Extract the (X, Y) coordinate from the center of the cell holding the provided text.  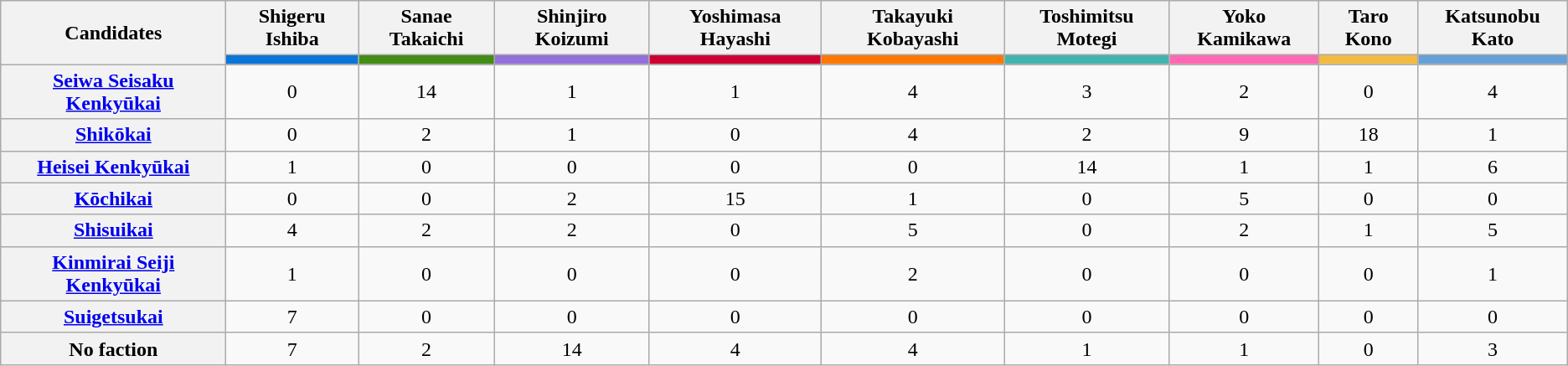
15 (735, 198)
Toshimitsu Motegi (1087, 28)
Suigetsukai (114, 317)
Yoshimasa Hayashi (735, 28)
Sanae Takaichi (427, 28)
Katsunobu Kato (1493, 28)
Kinmirai Seiji Kenkyūkai (114, 273)
Shinjiro Koizumi (572, 28)
Taro Kono (1368, 28)
18 (1368, 135)
Heisei Kenkyūkai (114, 167)
Shisuikai (114, 230)
No faction (114, 348)
Kōchikai (114, 198)
Shikōkai (114, 135)
Candidates (114, 33)
Yoko Kamikawa (1244, 28)
Takayuki Kobayashi (913, 28)
6 (1493, 167)
Shigeru Ishiba (292, 28)
9 (1244, 135)
Seiwa Seisaku Kenkyūkai (114, 92)
